Capture the cell that displays the provided text and extract its (x, y) central coordinate. 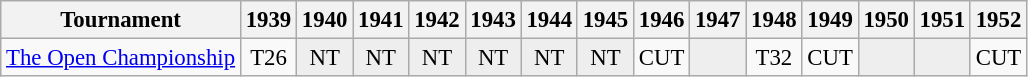
1943 (493, 20)
1945 (605, 20)
1952 (998, 20)
T26 (268, 58)
1947 (718, 20)
1949 (830, 20)
1946 (661, 20)
Tournament (121, 20)
1940 (325, 20)
1942 (437, 20)
1951 (942, 20)
1941 (381, 20)
1950 (886, 20)
1944 (549, 20)
1948 (774, 20)
1939 (268, 20)
T32 (774, 58)
The Open Championship (121, 58)
